Detect which cell encompasses the target text, then output its [X, Y] center coordinate. 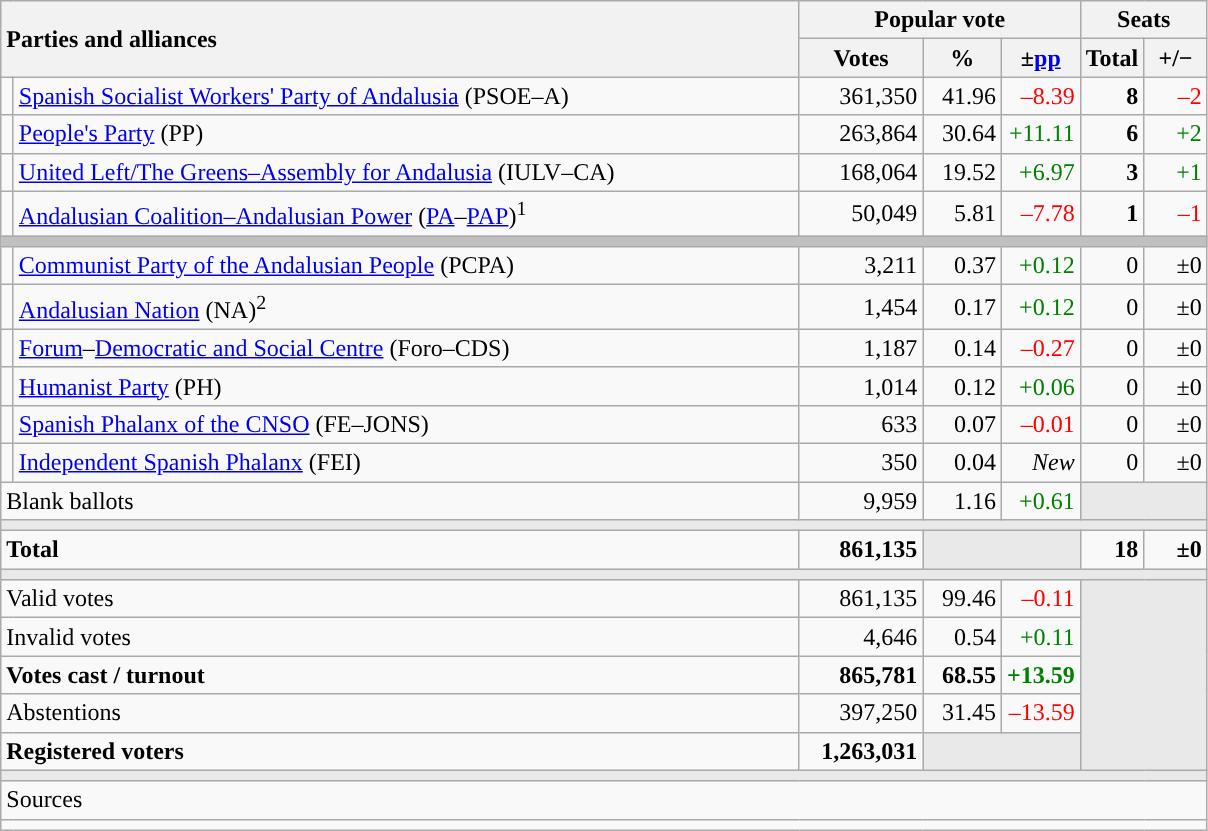
361,350 [861, 96]
+0.11 [1040, 637]
+2 [1176, 134]
350 [861, 462]
+11.11 [1040, 134]
4,646 [861, 637]
18 [1112, 550]
31.45 [962, 713]
1.16 [962, 501]
865,781 [861, 675]
Blank ballots [400, 501]
9,959 [861, 501]
Invalid votes [400, 637]
6 [1112, 134]
+6.97 [1040, 172]
99.46 [962, 599]
397,250 [861, 713]
0.37 [962, 266]
30.64 [962, 134]
Sources [604, 800]
0.04 [962, 462]
+1 [1176, 172]
1,014 [861, 386]
Communist Party of the Andalusian People (PCPA) [406, 266]
People's Party (PP) [406, 134]
1,454 [861, 308]
19.52 [962, 172]
263,864 [861, 134]
Votes cast / turnout [400, 675]
0.54 [962, 637]
–1 [1176, 214]
–8.39 [1040, 96]
Andalusian Nation (NA)2 [406, 308]
168,064 [861, 172]
5.81 [962, 214]
Popular vote [940, 20]
41.96 [962, 96]
Spanish Phalanx of the CNSO (FE–JONS) [406, 424]
68.55 [962, 675]
–2 [1176, 96]
0.07 [962, 424]
–0.01 [1040, 424]
United Left/The Greens–Assembly for Andalusia (IULV–CA) [406, 172]
3,211 [861, 266]
3 [1112, 172]
Andalusian Coalition–Andalusian Power (PA–PAP)1 [406, 214]
1,187 [861, 348]
Registered voters [400, 751]
0.12 [962, 386]
–0.27 [1040, 348]
Seats [1144, 20]
633 [861, 424]
Independent Spanish Phalanx (FEI) [406, 462]
Abstentions [400, 713]
+0.06 [1040, 386]
–7.78 [1040, 214]
+0.61 [1040, 501]
1,263,031 [861, 751]
±pp [1040, 58]
–13.59 [1040, 713]
Spanish Socialist Workers' Party of Andalusia (PSOE–A) [406, 96]
Valid votes [400, 599]
50,049 [861, 214]
New [1040, 462]
+/− [1176, 58]
8 [1112, 96]
+13.59 [1040, 675]
1 [1112, 214]
0.17 [962, 308]
Forum–Democratic and Social Centre (Foro–CDS) [406, 348]
Humanist Party (PH) [406, 386]
–0.11 [1040, 599]
0.14 [962, 348]
Parties and alliances [400, 39]
% [962, 58]
Votes [861, 58]
